Locate the cell with the specified text and output its [x, y] center coordinate. 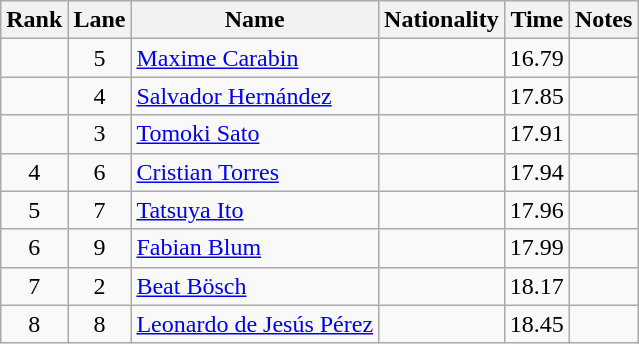
18.45 [536, 324]
17.91 [536, 134]
17.85 [536, 96]
Notes [603, 20]
17.94 [536, 172]
Leonardo de Jesús Pérez [255, 324]
Tatsuya Ito [255, 210]
2 [100, 286]
18.17 [536, 286]
17.99 [536, 248]
Tomoki Sato [255, 134]
Fabian Blum [255, 248]
3 [100, 134]
17.96 [536, 210]
9 [100, 248]
Rank [34, 20]
Name [255, 20]
16.79 [536, 58]
Maxime Carabin [255, 58]
Lane [100, 20]
Cristian Torres [255, 172]
Nationality [442, 20]
Beat Bösch [255, 286]
Salvador Hernández [255, 96]
Time [536, 20]
